Output the (x, y) coordinate of the center of the cell containing the given text.  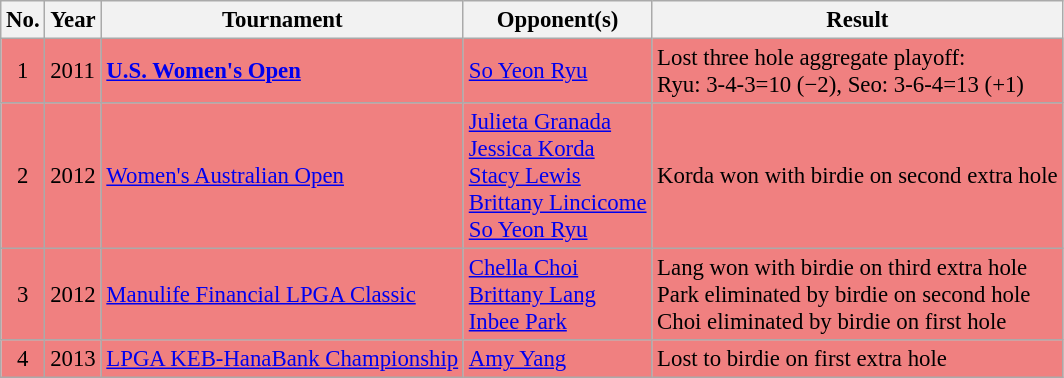
So Yeon Ryu (557, 72)
Julieta Granada Jessica Korda Stacy Lewis Brittany Lincicome So Yeon Ryu (557, 176)
Opponent(s) (557, 20)
LPGA KEB-HanaBank Championship (282, 359)
Lost to birdie on first extra hole (858, 359)
Lang won with birdie on third extra holePark eliminated by birdie on second holeChoi eliminated by birdie on first hole (858, 295)
3 (23, 295)
Women's Australian Open (282, 176)
2011 (73, 72)
Tournament (282, 20)
U.S. Women's Open (282, 72)
2 (23, 176)
1 (23, 72)
4 (23, 359)
No. (23, 20)
Manulife Financial LPGA Classic (282, 295)
Amy Yang (557, 359)
Result (858, 20)
Chella Choi Brittany Lang Inbee Park (557, 295)
Year (73, 20)
Lost three hole aggregate playoff:Ryu: 3-4-3=10 (−2), Seo: 3-6-4=13 (+1) (858, 72)
2013 (73, 359)
Korda won with birdie on second extra hole (858, 176)
